Scan for the cell matching the given text and deliver its (x, y) coordinate at center. 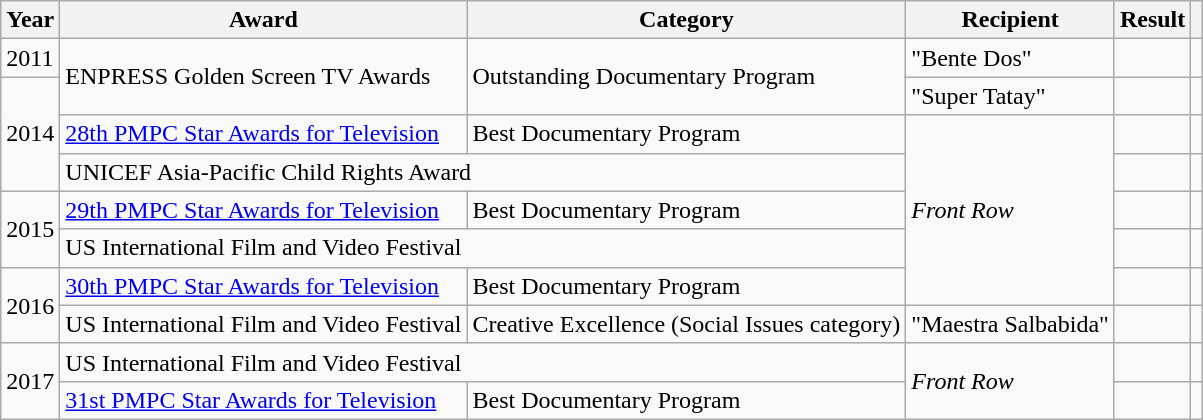
"Bente Dos" (1010, 58)
28th PMPC Star Awards for Television (264, 134)
2015 (30, 229)
29th PMPC Star Awards for Television (264, 210)
2016 (30, 305)
Category (686, 20)
Creative Excellence (Social Issues category) (686, 324)
Year (30, 20)
ENPRESS Golden Screen TV Awards (264, 77)
Outstanding Documentary Program (686, 77)
2017 (30, 381)
Award (264, 20)
"Maestra Salbabida" (1010, 324)
"Super Tatay" (1010, 96)
Result (1152, 20)
2014 (30, 134)
30th PMPC Star Awards for Television (264, 286)
31st PMPC Star Awards for Television (264, 400)
Recipient (1010, 20)
2011 (30, 58)
UNICEF Asia-Pacific Child Rights Award (483, 172)
